Scan for the cell matching the given text and deliver its [x, y] coordinate at center. 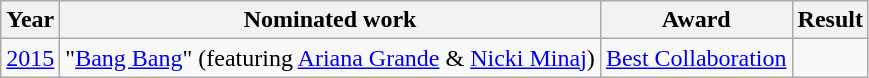
Result [830, 20]
2015 [30, 58]
Year [30, 20]
"Bang Bang" (featuring Ariana Grande & Nicki Minaj) [330, 58]
Nominated work [330, 20]
Award [696, 20]
Best Collaboration [696, 58]
